Provide the [X, Y] coordinate of the cell's center where the given text is located.  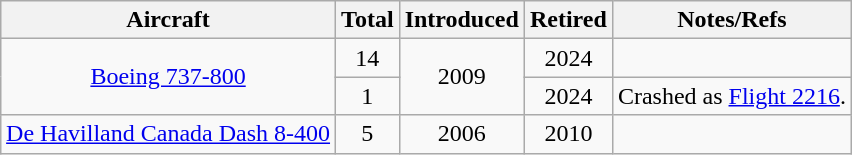
1 [368, 96]
2010 [568, 134]
Notes/Refs [732, 20]
Total [368, 20]
Aircraft [168, 20]
Boeing 737-800 [168, 77]
De Havilland Canada Dash 8-400 [168, 134]
2009 [462, 77]
Crashed as Flight 2216. [732, 96]
2006 [462, 134]
14 [368, 58]
Retired [568, 20]
5 [368, 134]
Introduced [462, 20]
